Detect which cell encompasses the target text, then output its [x, y] center coordinate. 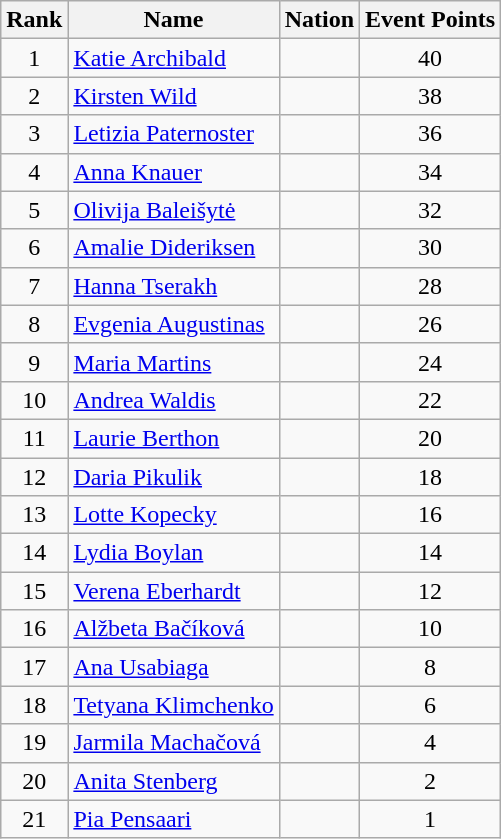
22 [430, 400]
Pia Pensaari [174, 819]
Evgenia Augustinas [174, 324]
3 [34, 134]
7 [34, 286]
Anna Knauer [174, 172]
Daria Pikulik [174, 477]
Event Points [430, 20]
Katie Archibald [174, 58]
Name [174, 20]
34 [430, 172]
Lydia Boylan [174, 553]
21 [34, 819]
11 [34, 438]
38 [430, 96]
Maria Martins [174, 362]
15 [34, 591]
19 [34, 743]
Amalie Dideriksen [174, 248]
28 [430, 286]
24 [430, 362]
Lotte Kopecky [174, 515]
30 [430, 248]
Andrea Waldis [174, 400]
Jarmila Machačová [174, 743]
Letizia Paternoster [174, 134]
9 [34, 362]
Alžbeta Bačíková [174, 629]
Verena Eberhardt [174, 591]
Nation [319, 20]
Rank [34, 20]
Kirsten Wild [174, 96]
Tetyana Klimchenko [174, 705]
Anita Stenberg [174, 781]
Hanna Tserakh [174, 286]
40 [430, 58]
Olivija Baleišytė [174, 210]
32 [430, 210]
Laurie Berthon [174, 438]
26 [430, 324]
13 [34, 515]
17 [34, 667]
Ana Usabiaga [174, 667]
36 [430, 134]
5 [34, 210]
